Provide the [X, Y] coordinate of the cell's center where the given text is located.  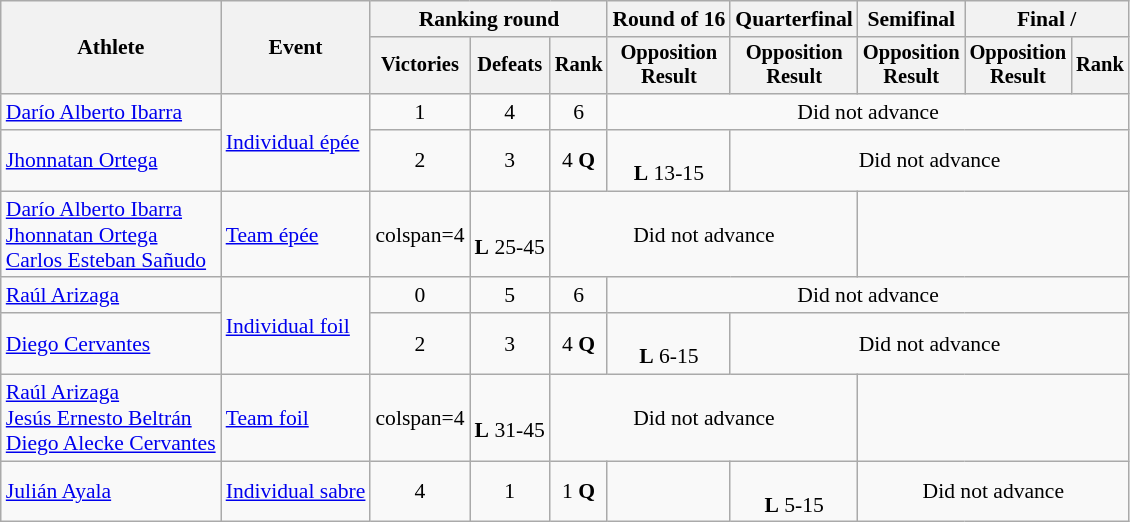
L 6-15 [668, 344]
Team épée [296, 234]
L 31-45 [510, 418]
Raúl ArizagaJesús Ernesto BeltránDiego Alecke Cervantes [111, 418]
Jhonnatan Ortega [111, 160]
0 [420, 296]
Athlete [111, 48]
Raúl Arizaga [111, 296]
Individual épée [296, 142]
L 25-45 [510, 234]
Defeats [510, 66]
Round of 16 [668, 19]
L 5-15 [794, 492]
5 [510, 296]
Julián Ayala [111, 492]
Team foil [296, 418]
Event [296, 48]
1 Q [579, 492]
Individual foil [296, 326]
Final / [1047, 19]
Ranking round [488, 19]
L 13-15 [668, 160]
Victories [420, 66]
Diego Cervantes [111, 344]
Individual sabre [296, 492]
Quarterfinal [794, 19]
Darío Alberto Ibarra [111, 112]
Semifinal [912, 19]
Darío Alberto IbarraJhonnatan OrtegaCarlos Esteban Sañudo [111, 234]
